Scan for the cell matching the given text and deliver its (x, y) coordinate at center. 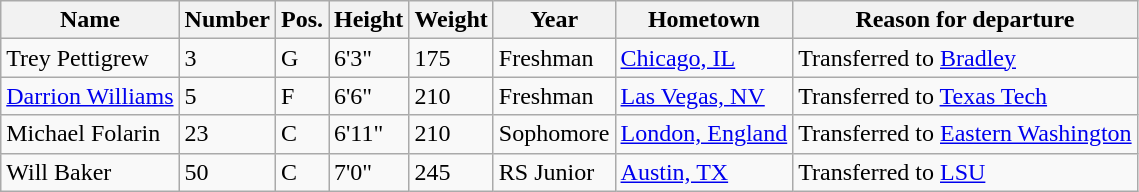
175 (451, 58)
50 (227, 172)
Transferred to Bradley (965, 58)
6'11" (368, 134)
Reason for departure (965, 20)
Transferred to LSU (965, 172)
Pos. (302, 20)
3 (227, 58)
Weight (451, 20)
Transferred to Eastern Washington (965, 134)
G (302, 58)
Year (554, 20)
Number (227, 20)
Transferred to Texas Tech (965, 96)
Chicago, IL (704, 58)
Michael Folarin (90, 134)
5 (227, 96)
7'0" (368, 172)
245 (451, 172)
23 (227, 134)
Trey Pettigrew (90, 58)
Las Vegas, NV (704, 96)
Hometown (704, 20)
6'6" (368, 96)
Name (90, 20)
Will Baker (90, 172)
RS Junior (554, 172)
Sophomore (554, 134)
F (302, 96)
Darrion Williams (90, 96)
London, England (704, 134)
Height (368, 20)
Austin, TX (704, 172)
6'3" (368, 58)
